Extract the [x, y] coordinate from the center of the cell holding the provided text.  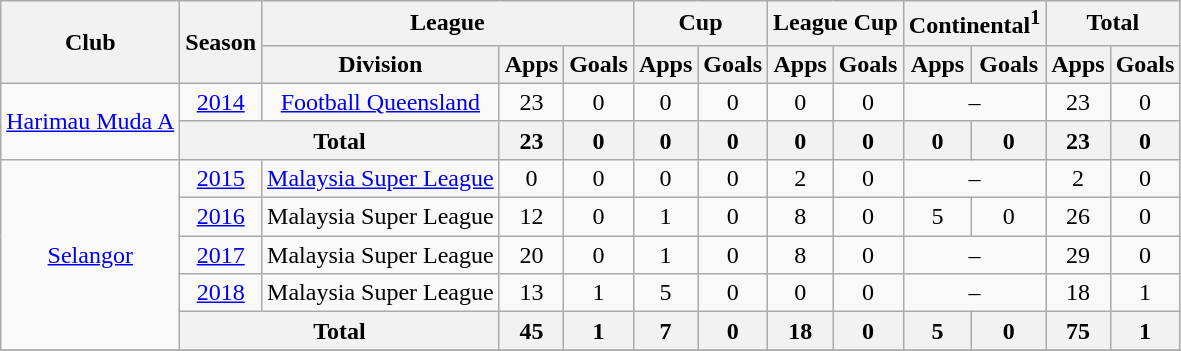
2015 [221, 178]
20 [531, 255]
26 [1078, 217]
Season [221, 42]
Football Queensland [381, 102]
Club [90, 42]
Continental1 [974, 24]
2017 [221, 255]
2018 [221, 293]
12 [531, 217]
13 [531, 293]
League [448, 24]
7 [665, 331]
2016 [221, 217]
45 [531, 331]
Division [381, 64]
29 [1078, 255]
Cup [700, 24]
Harimau Muda A [90, 121]
2014 [221, 102]
Selangor [90, 254]
75 [1078, 331]
League Cup [836, 24]
